Detect which cell encompasses the target text, then output its [X, Y] center coordinate. 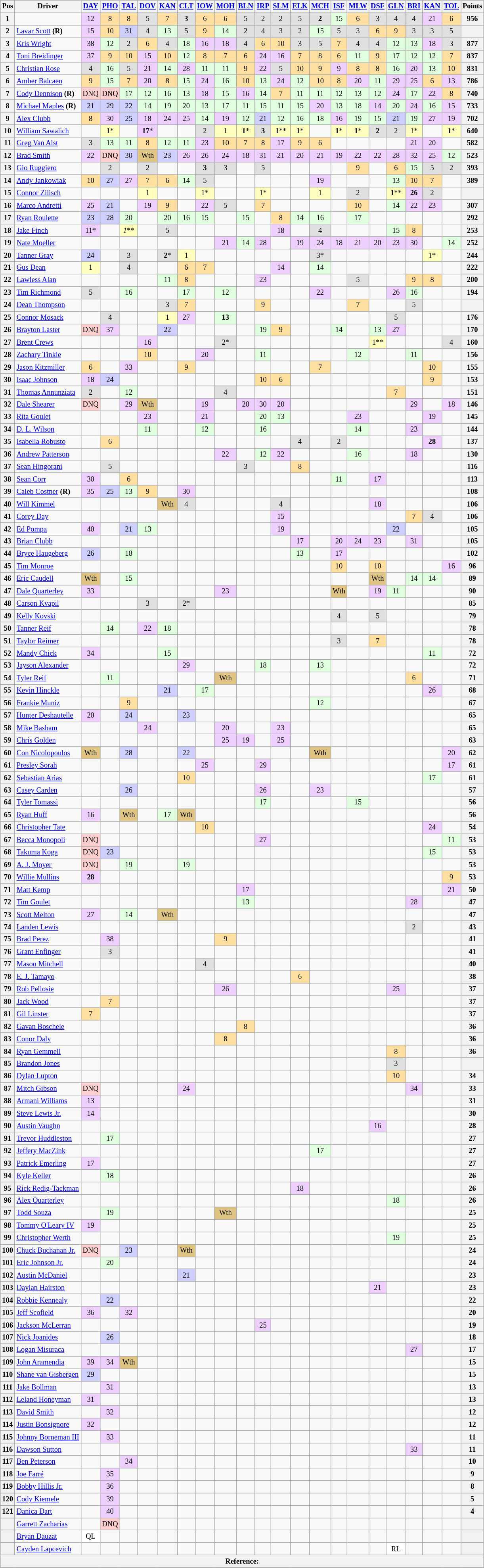
75 [8, 939]
94 [8, 1176]
Chuck Buchanan Jr. [48, 1250]
Carson Kvapil [48, 604]
Connor Mosack [48, 317]
Armani Williams [48, 1101]
Sebastian Arias [48, 777]
A. J. Moyer [48, 865]
DOV [147, 6]
48 [8, 604]
MLW [358, 6]
831 [472, 69]
Cody Kiemele [48, 1499]
101 [8, 1263]
Taylor Reimer [48, 641]
Tanner Reif [48, 628]
SLM [281, 6]
120 [8, 1499]
144 [472, 429]
Jack Wood [48, 1002]
Marco Andretti [48, 205]
Justin Bonsignore [48, 1425]
Mason Mitchell [48, 965]
Todd Souza [48, 1213]
Takuma Koga [48, 853]
Ed Pompa [48, 529]
Toni Breidinger [48, 56]
Dean Thompson [48, 305]
837 [472, 56]
Scott Melton [48, 915]
64 [8, 803]
Lavar Scott (R) [48, 32]
Garrett Zacharias [48, 1524]
MOH [225, 6]
Isaac Johnson [48, 380]
877 [472, 44]
Michael Maples (R) [48, 106]
97 [8, 1213]
3* [320, 255]
74 [8, 927]
393 [472, 168]
Jeff Scofield [48, 1313]
83 [8, 1039]
Christopher Tate [48, 827]
Reference: [242, 1561]
170 [472, 330]
740 [472, 94]
112 [8, 1399]
Ryan Gemmell [48, 1051]
252 [472, 243]
Brayton Laster [48, 330]
Ryan Huff [48, 815]
292 [472, 218]
Bobby Hillis Jr. [48, 1487]
Corey Day [48, 516]
Sean Hingorani [48, 466]
66 [8, 827]
E. J. Tamayo [48, 977]
Logan Misuraca [48, 1350]
Frankie Muniz [48, 703]
119 [8, 1487]
104 [8, 1300]
145 [472, 417]
DAY [90, 6]
99 [8, 1238]
Trevor Huddleston [48, 1138]
121 [8, 1512]
Chris Golden [48, 740]
Brad Perez [48, 939]
81 [8, 1014]
Greg Van Alst [48, 144]
Tim Richmond [48, 293]
Jake Bollman [48, 1388]
307 [472, 205]
114 [8, 1425]
Bryan Dauzat [48, 1537]
Leland Honeyman [48, 1399]
BRI [414, 6]
Driver [48, 6]
Kyle Keller [48, 1176]
Rick Redig-Tackman [48, 1188]
Cayden Lapcevich [48, 1549]
100 [8, 1250]
Eric Caudell [48, 579]
87 [8, 1088]
Gio Ruggiero [48, 168]
59 [8, 740]
Gil Linster [48, 1014]
Kevin Hinckle [48, 691]
11* [90, 231]
Kelly Kovski [48, 616]
640 [472, 131]
Gavan Boschele [48, 1027]
John Aramendia [48, 1362]
Tanner Gray [48, 255]
Presley Sorah [48, 766]
Christian Rose [48, 69]
98 [8, 1226]
82 [8, 1027]
Casey Carden [48, 790]
Matt Kemp [48, 890]
Tyler Reif [48, 678]
118 [8, 1474]
389 [472, 181]
109 [8, 1362]
Eric Johnson Jr. [48, 1263]
Amber Balcaen [48, 81]
Willie Mullins [48, 877]
55 [8, 691]
103 [8, 1288]
115 [8, 1437]
Tim Monroe [48, 566]
Shane van Gisbergen [48, 1375]
Bryce Haugeberg [48, 554]
Jake Finch [48, 231]
49 [8, 616]
156 [472, 355]
IRP [263, 6]
Mandy Chick [48, 654]
Robbie Kennealy [48, 1300]
Rita Goulet [48, 417]
Tyler Tomassi [48, 803]
194 [472, 293]
Mitch Gibson [48, 1088]
80 [8, 1002]
Conor Daly [48, 1039]
MCH [320, 6]
Landen Lewis [48, 927]
Thomas Annunziata [48, 392]
93 [8, 1163]
William Sawalich [48, 131]
200 [472, 280]
Nick Joanides [48, 1338]
Jayson Alexander [48, 666]
Austin McDaniel [48, 1276]
QL [90, 1537]
Hunter Deshautelle [48, 716]
176 [472, 317]
IOW [205, 6]
Becca Monopoli [48, 840]
BLN [246, 6]
Dawson Sutton [48, 1449]
73 [8, 915]
523 [472, 155]
786 [472, 81]
Brent Crews [48, 343]
TAL [128, 6]
GLN [396, 6]
Rob Pellosie [48, 989]
702 [472, 118]
222 [472, 268]
17* [147, 131]
253 [472, 231]
Brian Clubb [48, 542]
45 [8, 566]
46 [8, 579]
Ben Peterson [48, 1462]
95 [8, 1188]
Andy Jankowiak [48, 181]
160 [472, 343]
Kris Wright [48, 44]
Patrick Emerling [48, 1163]
117 [8, 1462]
Jackson McLerran [48, 1325]
D. L. Wilson [48, 429]
Ryan Roulette [48, 218]
Danica Dart [48, 1512]
Gus Dean [48, 268]
Isabella Robusto [48, 442]
RL [396, 1549]
TOL [451, 6]
130 [472, 455]
137 [472, 442]
Joe Farré [48, 1474]
Johnny Borneman III [48, 1437]
Lawless Alan [48, 280]
Nate Moeller [48, 243]
111 [8, 1388]
86 [8, 1077]
151 [472, 392]
92 [8, 1151]
733 [472, 106]
Con Nicolopoulos [48, 753]
Dale Shearer [48, 405]
Christopher Werth [48, 1238]
244 [472, 255]
Connor Zilisch [48, 193]
69 [8, 865]
76 [8, 952]
Will Kimmel [48, 504]
DSF [378, 6]
77 [8, 965]
Daylan Hairston [48, 1288]
Dylan Lupton [48, 1077]
Points [472, 6]
153 [472, 380]
Dale Quarterley [48, 591]
58 [8, 728]
Cody Dennison (R) [48, 94]
Jason Kitzmiller [48, 367]
110 [8, 1375]
582 [472, 144]
52 [8, 654]
107 [8, 1338]
Tommy O'Leary IV [48, 1226]
Tim Goulet [48, 902]
Pos [8, 6]
CLT [186, 6]
Brad Smith [48, 155]
Sean Corr [48, 479]
42 [8, 529]
Alex Quarterley [48, 1201]
84 [8, 1051]
Austin Vaughn [48, 1126]
Steve Lewis Jr. [48, 1114]
Caleb Costner (R) [48, 492]
60 [8, 753]
146 [472, 405]
956 [472, 19]
Alex Clubb [48, 118]
David Smith [48, 1412]
88 [8, 1101]
Grant Enfinger [48, 952]
Andrew Patterson [48, 455]
PHO [110, 6]
Mike Basham [48, 728]
ELK [300, 6]
91 [8, 1138]
51 [8, 641]
155 [472, 367]
Zachary Tinkle [48, 355]
Brandon Jones [48, 1064]
70 [8, 877]
44 [8, 554]
Jeffery MacZink [48, 1151]
ISF [339, 6]
